Locate the cell with the specified text and output its [X, Y] center coordinate. 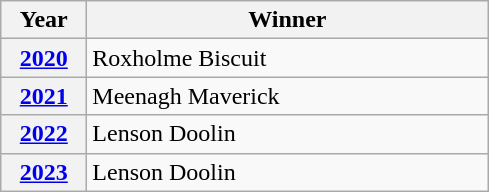
Roxholme Biscuit [288, 58]
2020 [44, 58]
2022 [44, 134]
Winner [288, 20]
Meenagh Maverick [288, 96]
2023 [44, 172]
2021 [44, 96]
Year [44, 20]
